For the text-containing cell, return its midpoint in (x, y) coordinate format. 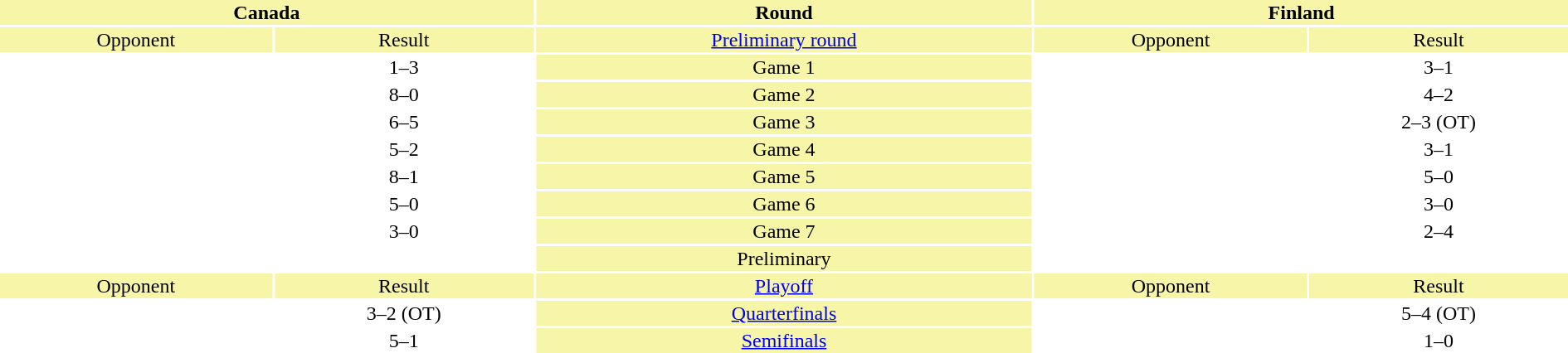
Round (784, 12)
Game 6 (784, 204)
Game 1 (784, 67)
Game 4 (784, 149)
4–2 (1439, 94)
Game 2 (784, 94)
Semifinals (784, 341)
Game 3 (784, 122)
Preliminary (784, 259)
2–3 (OT) (1439, 122)
5–1 (404, 341)
Game 7 (784, 231)
3–2 (OT) (404, 313)
Preliminary round (784, 40)
5–2 (404, 149)
1–0 (1439, 341)
Canada (267, 12)
1–3 (404, 67)
8–1 (404, 176)
6–5 (404, 122)
8–0 (404, 94)
Playoff (784, 286)
Finland (1301, 12)
5–4 (OT) (1439, 313)
2–4 (1439, 231)
Quarterfinals (784, 313)
Game 5 (784, 176)
